Find where the given text appears and provide that cell's center as [x, y] coordinate. 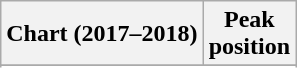
Chart (2017–2018) [102, 34]
Peakposition [249, 34]
